Search for the cell housing the specified text and yield its [x, y] center coordinate. 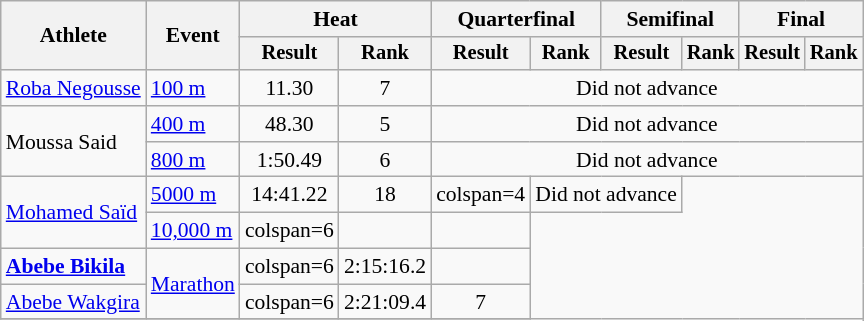
48.30 [290, 124]
800 m [193, 160]
11.30 [290, 88]
10,000 m [193, 231]
5 [385, 124]
Roba Negousse [74, 88]
Abebe Wakgira [74, 302]
6 [385, 160]
2:15:16.2 [385, 267]
Semifinal [670, 19]
Final [800, 19]
5000 m [193, 195]
Event [193, 36]
2:21:09.4 [385, 302]
Moussa Said [74, 142]
Abebe Bikila [74, 267]
Mohamed Saïd [74, 212]
colspan=4 [480, 195]
100 m [193, 88]
18 [385, 195]
Heat [336, 19]
Quarterfinal [516, 19]
14:41.22 [290, 195]
Athlete [74, 36]
1:50.49 [290, 160]
Marathon [193, 284]
400 m [193, 124]
